Pinpoint the cell where the given text exists, returning its (X, Y) midpoint coordinate. 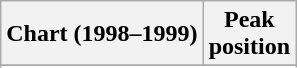
Chart (1998–1999) (102, 34)
Peakposition (249, 34)
